Capture the cell that displays the provided text and extract its (x, y) central coordinate. 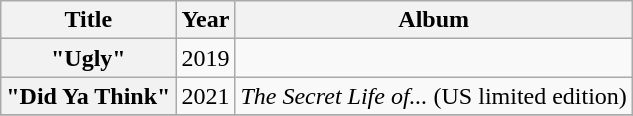
Title (88, 20)
Album (434, 20)
2021 (206, 96)
The Secret Life of... (US limited edition) (434, 96)
2019 (206, 58)
"Ugly" (88, 58)
"Did Ya Think" (88, 96)
Year (206, 20)
